For the text-containing cell, return its midpoint in [X, Y] coordinate format. 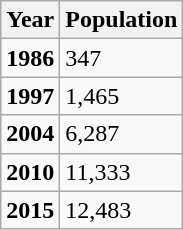
1997 [30, 96]
11,333 [122, 172]
12,483 [122, 210]
1,465 [122, 96]
2010 [30, 172]
Population [122, 20]
347 [122, 58]
2004 [30, 134]
2015 [30, 210]
6,287 [122, 134]
Year [30, 20]
1986 [30, 58]
